Scan for the cell matching the given text and deliver its (x, y) coordinate at center. 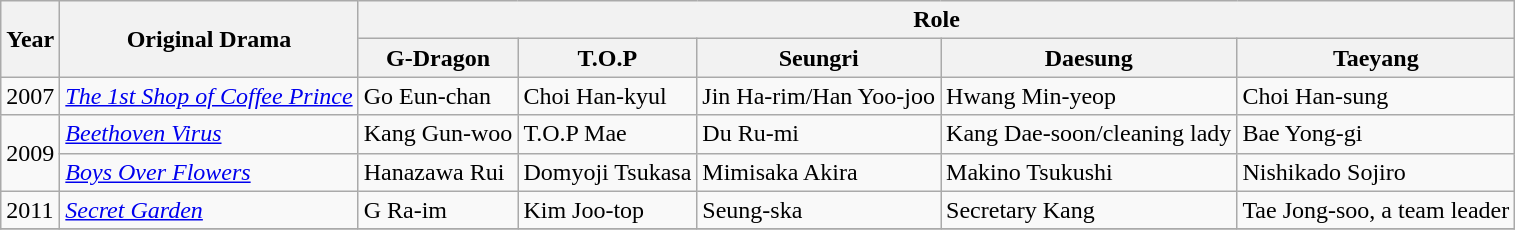
T.O.P (608, 58)
2007 (30, 96)
Taeyang (1376, 58)
Du Ru-mi (819, 134)
Mimisaka Akira (819, 172)
2011 (30, 210)
Secretary Kang (1089, 210)
Secret Garden (209, 210)
Beethoven Virus (209, 134)
Boys Over Flowers (209, 172)
Nishikado Sojiro (1376, 172)
Year (30, 39)
Choi Han-kyul (608, 96)
Seungri (819, 58)
T.O.P Mae (608, 134)
G Ra-im (438, 210)
Choi Han-sung (1376, 96)
Kang Dae-soon/cleaning lady (1089, 134)
Tae Jong-soo, a team leader (1376, 210)
Hanazawa Rui (438, 172)
Seung-ska (819, 210)
G-Dragon (438, 58)
The 1st Shop of Coffee Prince (209, 96)
Kim Joo-top (608, 210)
2009 (30, 153)
Bae Yong-gi (1376, 134)
Role (936, 20)
Original Drama (209, 39)
Kang Gun-woo (438, 134)
Domyoji Tsukasa (608, 172)
Makino Tsukushi (1089, 172)
Jin Ha-rim/Han Yoo-joo (819, 96)
Hwang Min-yeop (1089, 96)
Go Eun-chan (438, 96)
Daesung (1089, 58)
